Capture the cell that displays the provided text and extract its (x, y) central coordinate. 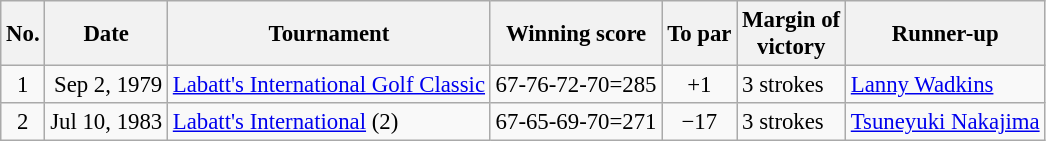
Winning score (576, 34)
67-76-72-70=285 (576, 85)
Runner-up (944, 34)
+1 (700, 85)
−17 (700, 122)
67-65-69-70=271 (576, 122)
Labatt's International Golf Classic (330, 85)
Date (106, 34)
1 (23, 85)
Lanny Wadkins (944, 85)
Labatt's International (2) (330, 122)
Jul 10, 1983 (106, 122)
Tournament (330, 34)
2 (23, 122)
To par (700, 34)
Sep 2, 1979 (106, 85)
Tsuneyuki Nakajima (944, 122)
Margin ofvictory (792, 34)
No. (23, 34)
